Capture the cell that displays the provided text and extract its [x, y] central coordinate. 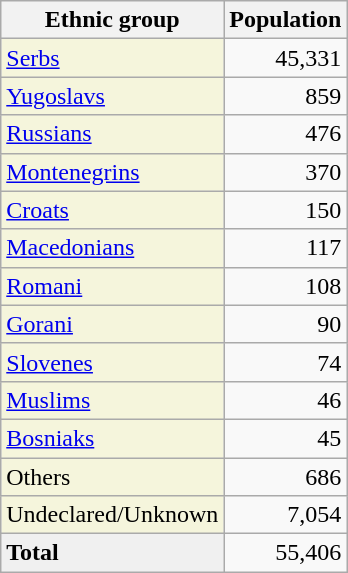
108 [286, 286]
Muslims [112, 400]
Undeclared/Unknown [112, 515]
476 [286, 134]
Others [112, 477]
Russians [112, 134]
45 [286, 438]
Macedonians [112, 248]
Yugoslavs [112, 96]
686 [286, 477]
Montenegrins [112, 172]
Total [112, 553]
Slovenes [112, 362]
Ethnic group [112, 20]
Gorani [112, 324]
150 [286, 210]
7,054 [286, 515]
Romani [112, 286]
74 [286, 362]
55,406 [286, 553]
90 [286, 324]
45,331 [286, 58]
Population [286, 20]
46 [286, 400]
370 [286, 172]
117 [286, 248]
Serbs [112, 58]
Bosniaks [112, 438]
859 [286, 96]
Croats [112, 210]
